Locate the cell with the specified text and output its [x, y] center coordinate. 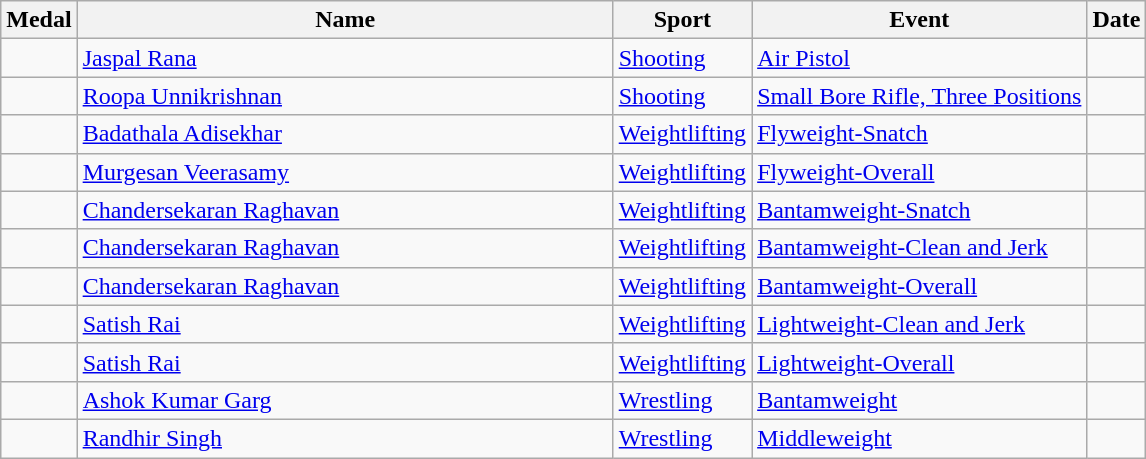
Date [1116, 20]
Jaspal Rana [345, 58]
Sport [682, 20]
Flyweight-Overall [920, 172]
Murgesan Veerasamy [345, 172]
Flyweight-Snatch [920, 134]
Lightweight-Overall [920, 362]
Bantamweight-Overall [920, 286]
Event [920, 20]
Lightweight-Clean and Jerk [920, 324]
Medal [39, 20]
Small Bore Rifle, Three Positions [920, 96]
Ashok Kumar Garg [345, 400]
Middleweight [920, 438]
Name [345, 20]
Badathala Adisekhar [345, 134]
Air Pistol [920, 58]
Bantamweight-Snatch [920, 210]
Roopa Unnikrishnan [345, 96]
Bantamweight [920, 400]
Randhir Singh [345, 438]
Bantamweight-Clean and Jerk [920, 248]
